Determine the [X, Y] coordinate at the center of the cell enclosing the given text.  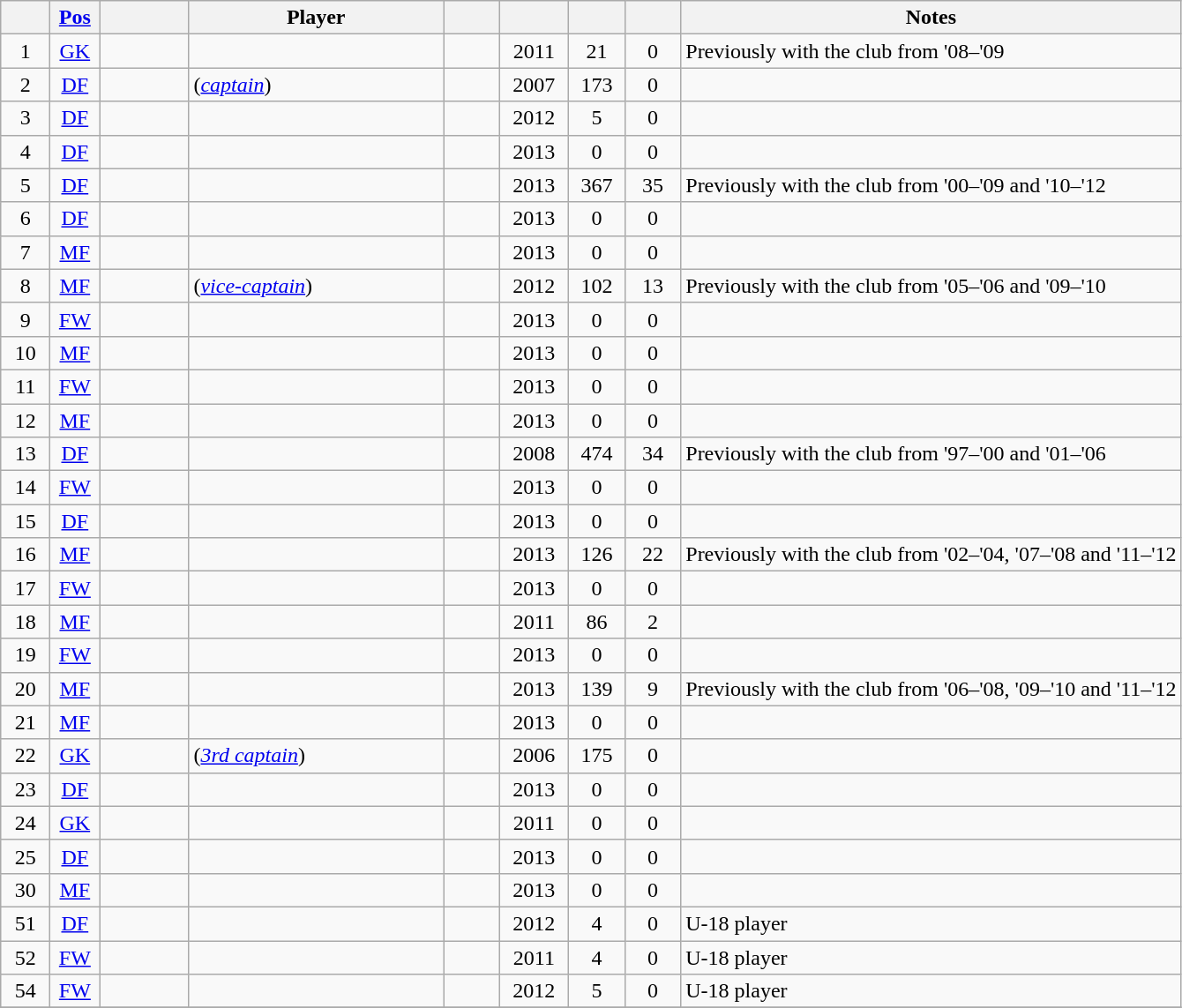
24 [26, 823]
19 [26, 655]
Previously with the club from '00–'09 and '10–'12 [931, 185]
8 [26, 286]
2008 [535, 454]
23 [26, 789]
7 [26, 252]
14 [26, 488]
3 [26, 118]
(3rd captain) [316, 756]
126 [597, 555]
Previously with the club from '97–'00 and '01–'06 [931, 454]
Previously with the club from '02–'04, '07–'08 and '11–'12 [931, 555]
Previously with the club from '05–'06 and '09–'10 [931, 286]
474 [597, 454]
Previously with the club from '06–'08, '09–'10 and '11–'12 [931, 689]
Notes [931, 18]
139 [597, 689]
Pos [75, 18]
51 [26, 923]
15 [26, 521]
102 [597, 286]
(captain) [316, 85]
367 [597, 185]
175 [597, 756]
35 [653, 185]
Previously with the club from '08–'09 [931, 51]
54 [26, 991]
18 [26, 622]
86 [597, 622]
12 [26, 421]
1 [26, 51]
2007 [535, 85]
17 [26, 588]
52 [26, 957]
16 [26, 555]
10 [26, 353]
30 [26, 890]
11 [26, 386]
34 [653, 454]
Player [316, 18]
20 [26, 689]
2006 [535, 756]
6 [26, 219]
(vice-captain) [316, 286]
25 [26, 856]
173 [597, 85]
